Detect which cell encompasses the target text, then output its [X, Y] center coordinate. 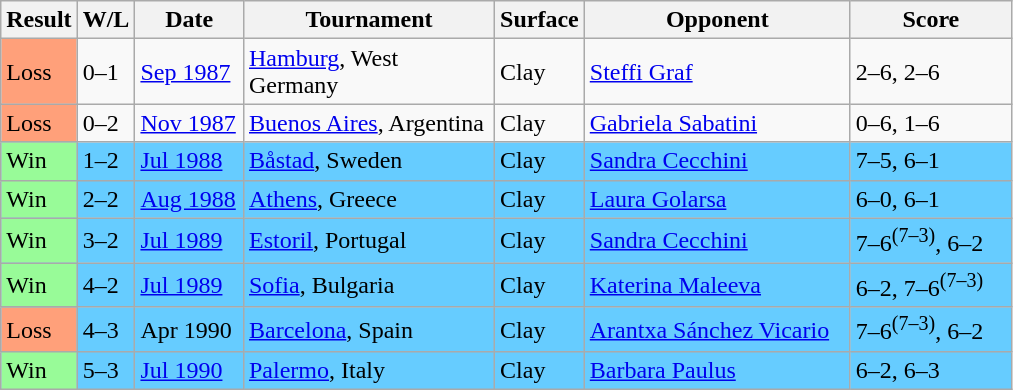
6–2, 6–3 [930, 371]
1–2 [106, 161]
4–3 [106, 330]
Opponent [717, 20]
Date [190, 20]
W/L [106, 20]
Estoril, Portugal [368, 240]
Tournament [368, 20]
Laura Golarsa [717, 199]
Surface [540, 20]
Nov 1987 [190, 123]
Aug 1988 [190, 199]
0–2 [106, 123]
Result [39, 20]
Arantxa Sánchez Vicario [717, 330]
Apr 1990 [190, 330]
Jul 1988 [190, 161]
0–6, 1–6 [930, 123]
Barcelona, Spain [368, 330]
Steffi Graf [717, 72]
2–2 [106, 199]
Gabriela Sabatini [717, 123]
Jul 1990 [190, 371]
Buenos Aires, Argentina [368, 123]
7–5, 6–1 [930, 161]
Barbara Paulus [717, 371]
Palermo, Italy [368, 371]
3–2 [106, 240]
Sep 1987 [190, 72]
Athens, Greece [368, 199]
Score [930, 20]
0–1 [106, 72]
Hamburg, West Germany [368, 72]
6–2, 7–6(7–3) [930, 286]
Sofia, Bulgaria [368, 286]
2–6, 2–6 [930, 72]
Katerina Maleeva [717, 286]
Båstad, Sweden [368, 161]
4–2 [106, 286]
6–0, 6–1 [930, 199]
5–3 [106, 371]
